Scan for the cell matching the given text and deliver its (x, y) coordinate at center. 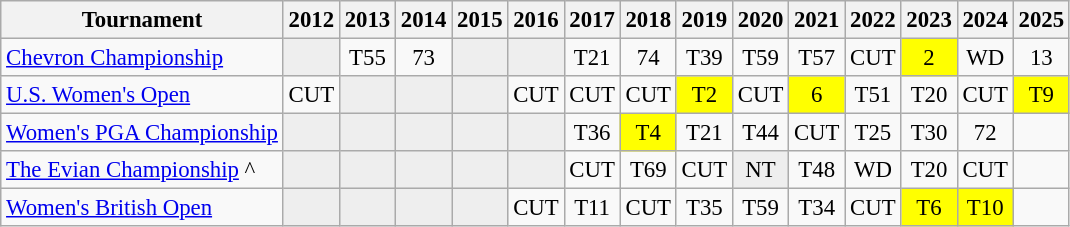
T44 (760, 133)
T30 (929, 133)
2024 (985, 20)
T39 (704, 58)
T10 (985, 208)
73 (424, 58)
T51 (873, 95)
T4 (648, 133)
2016 (536, 20)
13 (1041, 58)
NT (760, 170)
2013 (367, 20)
6 (817, 95)
2018 (648, 20)
T55 (367, 58)
T2 (704, 95)
T36 (592, 133)
72 (985, 133)
Chevron Championship (142, 58)
Tournament (142, 20)
T11 (592, 208)
T6 (929, 208)
2020 (760, 20)
2017 (592, 20)
The Evian Championship ^ (142, 170)
2023 (929, 20)
2021 (817, 20)
2019 (704, 20)
Women's British Open (142, 208)
2014 (424, 20)
T25 (873, 133)
T34 (817, 208)
Women's PGA Championship (142, 133)
T9 (1041, 95)
2015 (480, 20)
U.S. Women's Open (142, 95)
74 (648, 58)
T35 (704, 208)
2022 (873, 20)
2012 (311, 20)
2025 (1041, 20)
T69 (648, 170)
T57 (817, 58)
2 (929, 58)
T48 (817, 170)
